From the cell containing the given text, extract its center point as [x, y] coordinate. 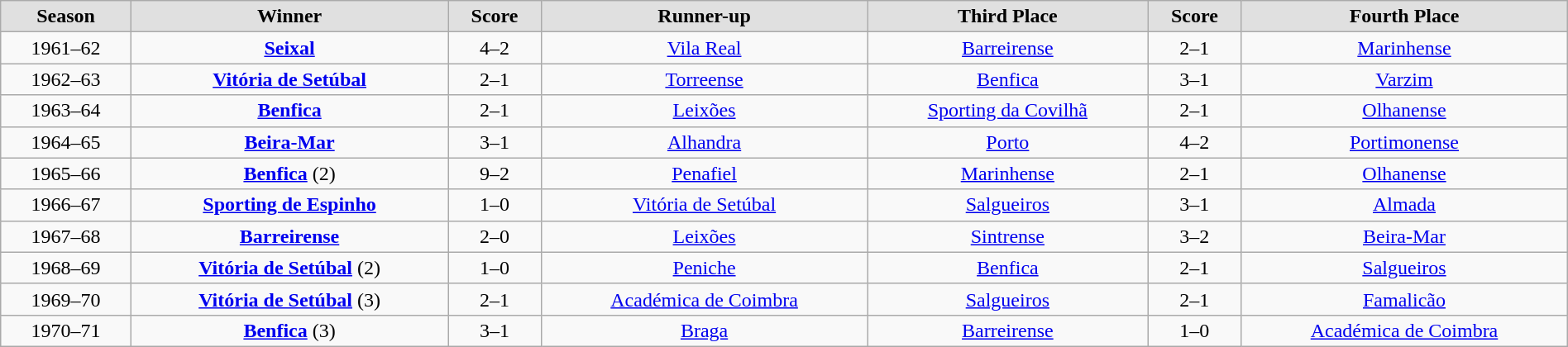
Third Place [1007, 17]
1965–66 [66, 173]
Fourth Place [1404, 17]
1969–70 [66, 299]
Famalicão [1404, 299]
1962–63 [66, 79]
Vila Real [704, 48]
9–2 [495, 173]
Peniche [704, 268]
Sporting da Covilhã [1007, 111]
Benfica (3) [289, 330]
1970–71 [66, 330]
1968–69 [66, 268]
Almada [1404, 205]
1967–68 [66, 236]
1966–67 [66, 205]
Alhandra [704, 142]
1964–65 [66, 142]
Benfica (2) [289, 173]
Vitória de Setúbal (3) [289, 299]
1961–62 [66, 48]
Porto [1007, 142]
Varzim [1404, 79]
Season [66, 17]
Braga [704, 330]
Sporting de Espinho [289, 205]
1963–64 [66, 111]
Runner-up [704, 17]
Seixal [289, 48]
Vitória de Setúbal (2) [289, 268]
3–2 [1194, 236]
Penafiel [704, 173]
Winner [289, 17]
Torreense [704, 79]
2–0 [495, 236]
Portimonense [1404, 142]
Sintrense [1007, 236]
